Locate the cell with the specified text and output its (X, Y) center coordinate. 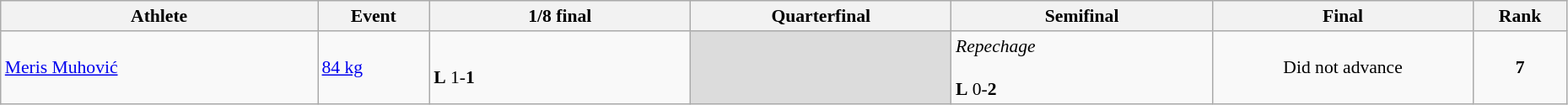
Athlete (159, 16)
84 kg (373, 67)
L 1-1 (560, 67)
1/8 final (560, 16)
RepechageL 0-2 (1081, 67)
Did not advance (1343, 67)
Quarterfinal (822, 16)
Event (373, 16)
Semifinal (1081, 16)
Rank (1520, 16)
Meris Muhović (159, 67)
Final (1343, 16)
7 (1520, 67)
